Return [x, y] of the center of cell containing provided text 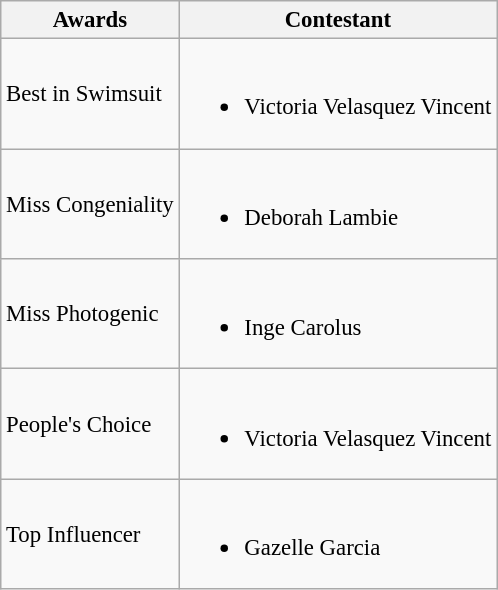
Miss Congeniality [90, 204]
Top Influencer [90, 534]
Gazelle Garcia [338, 534]
Best in Swimsuit [90, 94]
Deborah Lambie [338, 204]
Inge Carolus [338, 314]
People's Choice [90, 424]
Miss Photogenic [90, 314]
Awards [90, 20]
Contestant [338, 20]
